Pinpoint the cell where the given text exists, returning its (X, Y) midpoint coordinate. 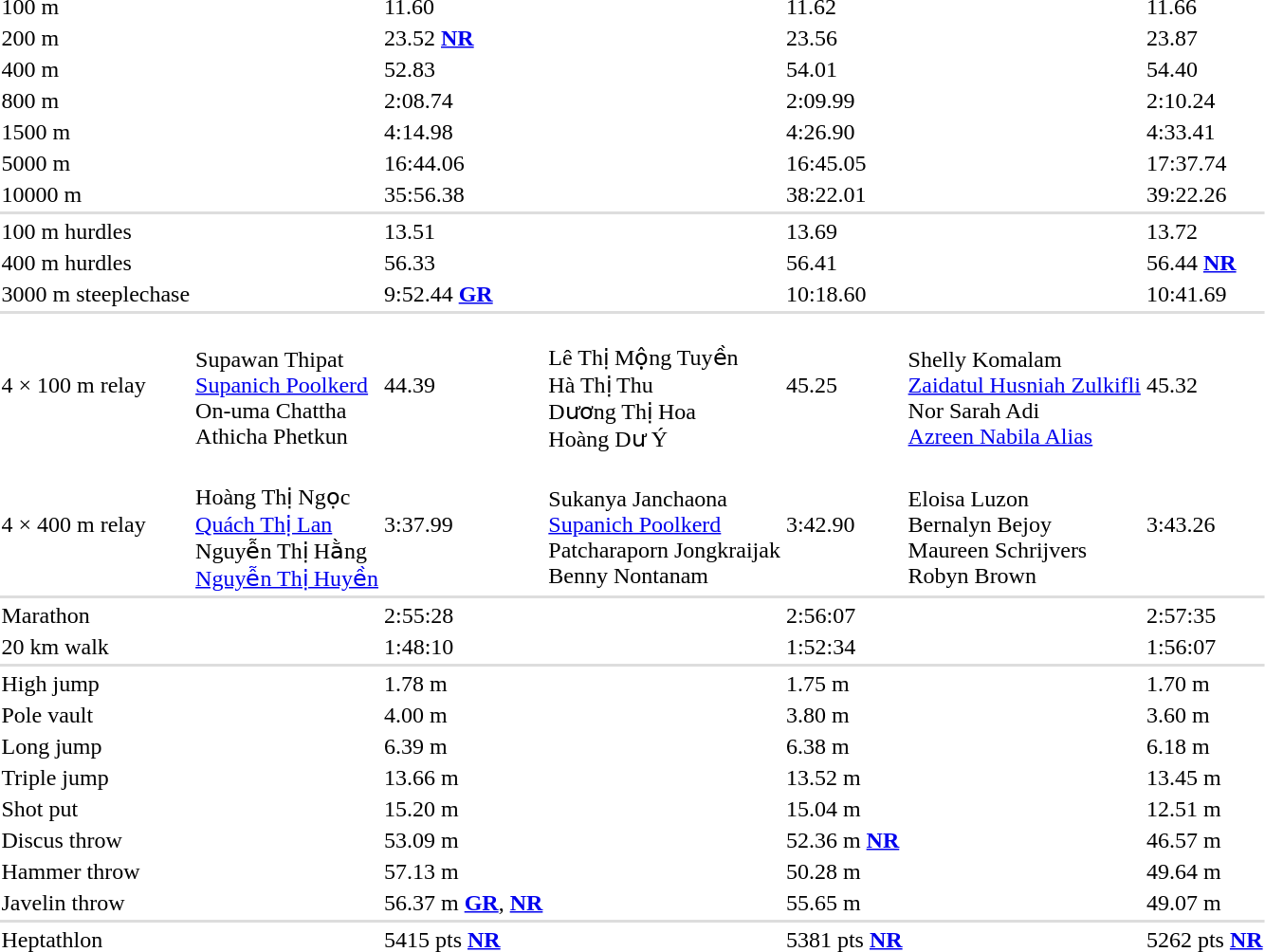
2:55:28 (464, 615)
45.32 (1204, 385)
4:33.41 (1204, 132)
Eloisa LuzonBernalyn BejoyMaureen SchrijversRobyn Brown (1024, 524)
17:37.74 (1204, 163)
2:10.24 (1204, 101)
3.60 m (1204, 715)
400 m (96, 69)
56.37 m GR, NR (464, 903)
49.64 m (1204, 871)
6.38 m (844, 746)
4 × 100 m relay (96, 385)
13.66 m (464, 778)
13.72 (1204, 231)
38:22.01 (844, 194)
13.52 m (844, 778)
1.78 m (464, 684)
44.39 (464, 385)
16:45.05 (844, 163)
55.65 m (844, 903)
Hammer throw (96, 871)
1.75 m (844, 684)
1.70 m (1204, 684)
1:56:07 (1204, 647)
50.28 m (844, 871)
3:42.90 (844, 524)
13.51 (464, 231)
10000 m (96, 194)
Marathon (96, 615)
52.36 m NR (844, 840)
3:43.26 (1204, 524)
9:52.44 GR (464, 294)
4:14.98 (464, 132)
Shelly KomalamZaidatul Husniah ZulkifliNor Sarah AdiAzreen Nabila Alias (1024, 385)
54.01 (844, 69)
13.69 (844, 231)
Lê Thị Mộng TuyềnHà Thị ThuDương Thị HoaHoàng Dư Ý (665, 385)
5000 m (96, 163)
2:57:35 (1204, 615)
20 km walk (96, 647)
3.80 m (844, 715)
4.00 m (464, 715)
Sukanya JanchaonaSupanich PoolkerdPatcharaporn JongkraijakBenny Nontanam (665, 524)
16:44.06 (464, 163)
2:09.99 (844, 101)
13.45 m (1204, 778)
1:52:34 (844, 647)
12.51 m (1204, 809)
52.83 (464, 69)
400 m hurdles (96, 263)
6.39 m (464, 746)
800 m (96, 101)
6.18 m (1204, 746)
39:22.26 (1204, 194)
1500 m (96, 132)
56.41 (844, 263)
57.13 m (464, 871)
49.07 m (1204, 903)
23.52 NR (464, 38)
35:56.38 (464, 194)
High jump (96, 684)
15.04 m (844, 809)
Supawan ThipatSupanich PoolkerdOn-uma ChatthaAthicha Phetkun (287, 385)
Hoàng Thị NgọcQuách Thị LanNguyễn Thị HằngNguyễn Thị Huyền (287, 524)
200 m (96, 38)
4:26.90 (844, 132)
53.09 m (464, 840)
23.87 (1204, 38)
10:41.69 (1204, 294)
1:48:10 (464, 647)
Pole vault (96, 715)
56.33 (464, 263)
2:56:07 (844, 615)
23.56 (844, 38)
Javelin throw (96, 903)
15.20 m (464, 809)
100 m hurdles (96, 231)
3000 m steeplechase (96, 294)
3:37.99 (464, 524)
54.40 (1204, 69)
Discus throw (96, 840)
Shot put (96, 809)
2:08.74 (464, 101)
46.57 m (1204, 840)
10:18.60 (844, 294)
4 × 400 m relay (96, 524)
56.44 NR (1204, 263)
45.25 (844, 385)
Long jump (96, 746)
Triple jump (96, 778)
